Locate the cell with the specified text and output its [X, Y] center coordinate. 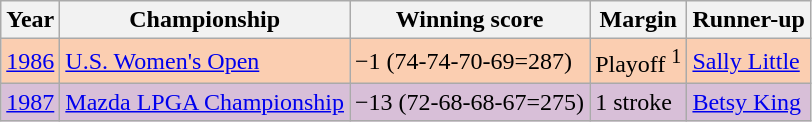
Playoff 1 [638, 62]
Championship [205, 20]
1 stroke [638, 102]
U.S. Women's Open [205, 62]
Margin [638, 20]
Year [30, 20]
Sally Little [749, 62]
Winning score [470, 20]
Mazda LPGA Championship [205, 102]
−13 (72-68-68-67=275) [470, 102]
1986 [30, 62]
Betsy King [749, 102]
1987 [30, 102]
Runner-up [749, 20]
−1 (74-74-70-69=287) [470, 62]
